Output the (x, y) coordinate of the center of the cell containing the given text.  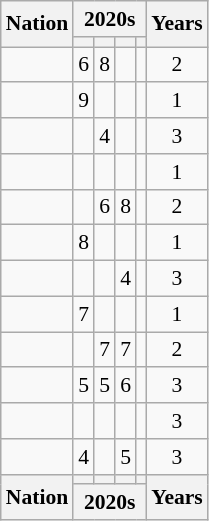
9 (84, 101)
